From the cell containing the given text, extract its center point as [x, y] coordinate. 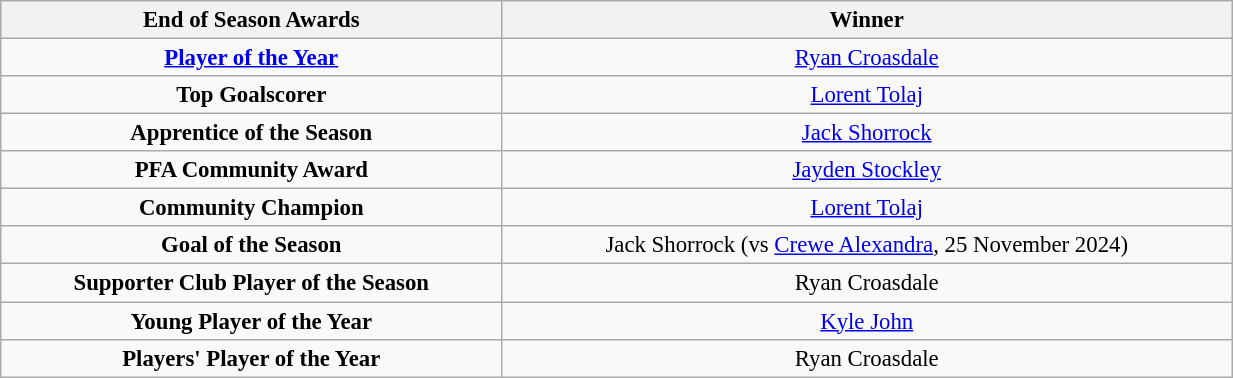
Jack Shorrock (vs Crewe Alexandra, 25 November 2024) [867, 245]
Jack Shorrock [867, 133]
Jayden Stockley [867, 170]
Apprentice of the Season [252, 133]
Kyle John [867, 321]
Players' Player of the Year [252, 358]
Community Champion [252, 208]
Goal of the Season [252, 245]
End of Season Awards [252, 20]
Player of the Year [252, 58]
Top Goalscorer [252, 95]
Supporter Club Player of the Season [252, 283]
Winner [867, 20]
PFA Community Award [252, 170]
Young Player of the Year [252, 321]
